Locate the cell with the specified text and output its [x, y] center coordinate. 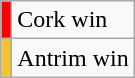
Antrim win [73, 58]
Cork win [73, 20]
